From the cell containing the given text, extract its center point as [X, Y] coordinate. 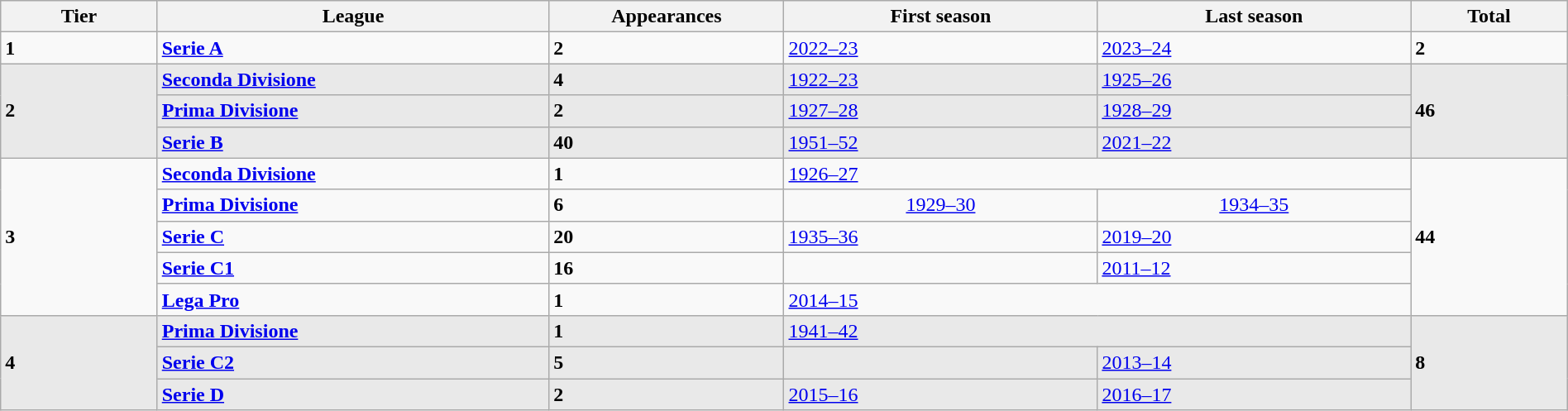
16 [667, 268]
Serie A [353, 48]
First season [941, 17]
1941–42 [1097, 331]
2013–14 [1254, 362]
5 [667, 362]
40 [667, 142]
2016–17 [1254, 394]
2022–23 [941, 48]
2021–22 [1254, 142]
1926–27 [1097, 174]
1951–52 [941, 142]
2011–12 [1254, 268]
Appearances [667, 17]
1928–29 [1254, 111]
Serie C [353, 237]
6 [667, 205]
2019–20 [1254, 237]
1922–23 [941, 79]
44 [1489, 237]
8 [1489, 362]
Last season [1254, 17]
League [353, 17]
Serie C1 [353, 268]
1934–35 [1254, 205]
Total [1489, 17]
Lega Pro [353, 299]
20 [667, 237]
3 [79, 237]
Tier [79, 17]
1929–30 [941, 205]
46 [1489, 111]
1935–36 [941, 237]
1925–26 [1254, 79]
2014–15 [1097, 299]
Serie C2 [353, 362]
Serie D [353, 394]
2015–16 [941, 394]
Serie B [353, 142]
2023–24 [1254, 48]
1927–28 [941, 111]
